Search for the cell housing the specified text and yield its (X, Y) center coordinate. 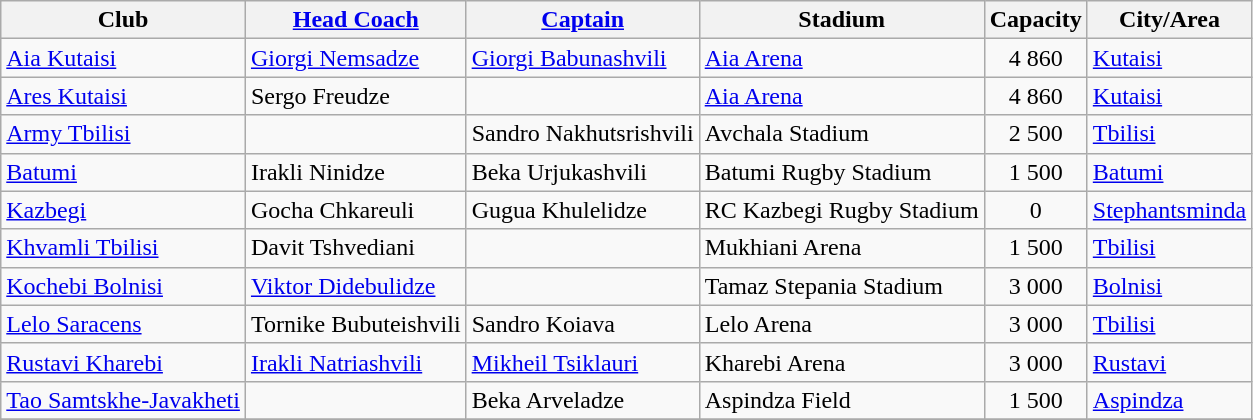
2 500 (1036, 134)
Head Coach (356, 20)
Stephantsminda (1169, 210)
Rustavi Kharebi (124, 362)
Capacity (1036, 20)
Gugua Khulelidze (582, 210)
Sandro Nakhutsrishvili (582, 134)
Lelo Saracens (124, 324)
Sergo Freudze (356, 96)
Aspindza (1169, 400)
Stadium (842, 20)
Kazbegi (124, 210)
Irakli Ninidze (356, 172)
Giorgi Nemsadze (356, 58)
Captain (582, 20)
Kharebi Arena (842, 362)
Avchala Stadium (842, 134)
Mukhiani Arena (842, 248)
Irakli Natriashvili (356, 362)
Viktor Didebulidze (356, 286)
Lelo Arena (842, 324)
Khvamli Tbilisi (124, 248)
0 (1036, 210)
Giorgi Babunashvili (582, 58)
City/Area (1169, 20)
Batumi Rugby Stadium (842, 172)
RC Kazbegi Rugby Stadium (842, 210)
Ares Kutaisi (124, 96)
Bolnisi (1169, 286)
Kochebi Bolnisi (124, 286)
Aspindza Field (842, 400)
Tornike Bubuteishvili (356, 324)
Sandro Koiava (582, 324)
Gocha Chkareuli (356, 210)
Mikheil Tsiklauri (582, 362)
Army Tbilisi (124, 134)
Beka Arveladze (582, 400)
Club (124, 20)
Rustavi (1169, 362)
Beka Urjukashvili (582, 172)
Tao Samtskhe-Javakheti (124, 400)
Aia Kutaisi (124, 58)
Tamaz Stepania Stadium (842, 286)
Davit Tshvediani (356, 248)
